Extract the [x, y] coordinate from the center of the cell holding the provided text.  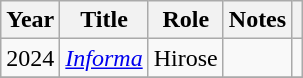
Role [186, 20]
2024 [30, 58]
Informa [104, 58]
Hirose [186, 58]
Title [104, 20]
Notes [257, 20]
Year [30, 20]
